Output the (x, y) coordinate of the center of the cell containing the given text.  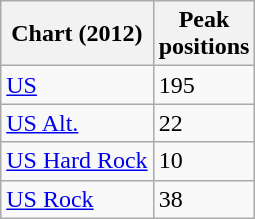
195 (204, 85)
Peak positions (204, 34)
10 (204, 161)
US (77, 85)
38 (204, 199)
22 (204, 123)
US Hard Rock (77, 161)
Chart (2012) (77, 34)
US Rock (77, 199)
US Alt. (77, 123)
